Extract the (X, Y) coordinate from the center of the cell holding the provided text.  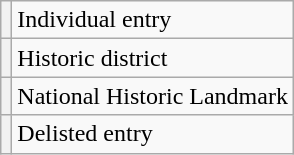
Delisted entry (153, 134)
National Historic Landmark (153, 96)
Individual entry (153, 20)
Historic district (153, 58)
